Determine the (x, y) coordinate at the center of the cell enclosing the given text.  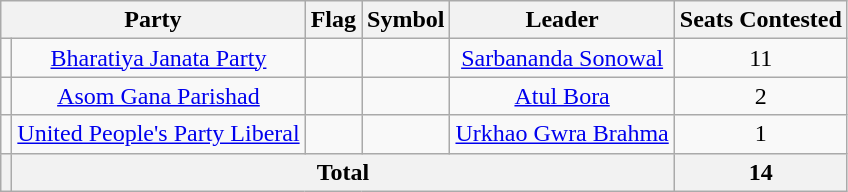
Atul Bora (562, 96)
Urkhao Gwra Brahma (562, 134)
Bharatiya Janata Party (158, 58)
2 (760, 96)
Flag (333, 20)
Total (343, 172)
14 (760, 172)
Seats Contested (760, 20)
11 (760, 58)
Asom Gana Parishad (158, 96)
Sarbananda Sonowal (562, 58)
Symbol (406, 20)
Party (153, 20)
Leader (562, 20)
United People's Party Liberal (158, 134)
1 (760, 134)
